Capture the cell that displays the provided text and extract its [X, Y] central coordinate. 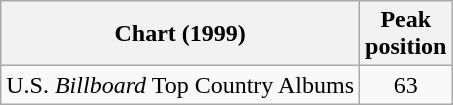
63 [406, 85]
Peakposition [406, 34]
U.S. Billboard Top Country Albums [180, 85]
Chart (1999) [180, 34]
